Find where the given text appears and provide that cell's center as (x, y) coordinate. 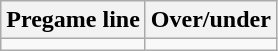
Pregame line (74, 20)
Over/under (210, 20)
